Search for the cell housing the specified text and yield its (X, Y) center coordinate. 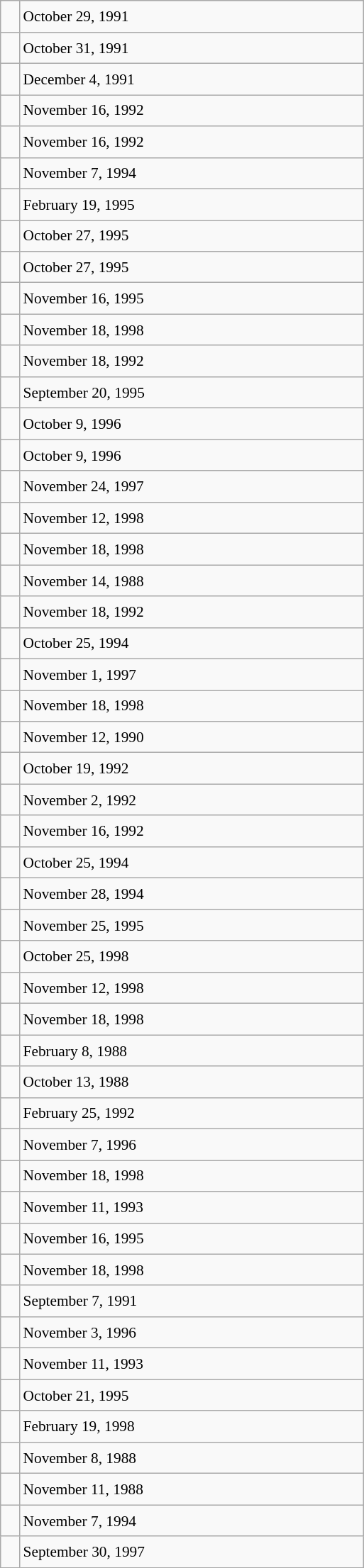
October 19, 1992 (192, 768)
November 28, 1994 (192, 894)
October 21, 1995 (192, 1395)
November 7, 1996 (192, 1144)
November 1, 1997 (192, 674)
October 29, 1991 (192, 16)
October 31, 1991 (192, 47)
November 2, 1992 (192, 800)
November 8, 1988 (192, 1457)
September 7, 1991 (192, 1301)
February 8, 1988 (192, 1051)
September 30, 1997 (192, 1552)
February 19, 1995 (192, 204)
November 12, 1990 (192, 737)
December 4, 1991 (192, 79)
February 25, 1992 (192, 1113)
February 19, 1998 (192, 1426)
November 11, 1988 (192, 1489)
November 3, 1996 (192, 1333)
November 14, 1988 (192, 581)
September 20, 1995 (192, 393)
November 25, 1995 (192, 925)
October 25, 1998 (192, 956)
October 13, 1988 (192, 1082)
November 24, 1997 (192, 486)
